Return the (x, y) coordinate for the center point of the cell that contains the specified text.  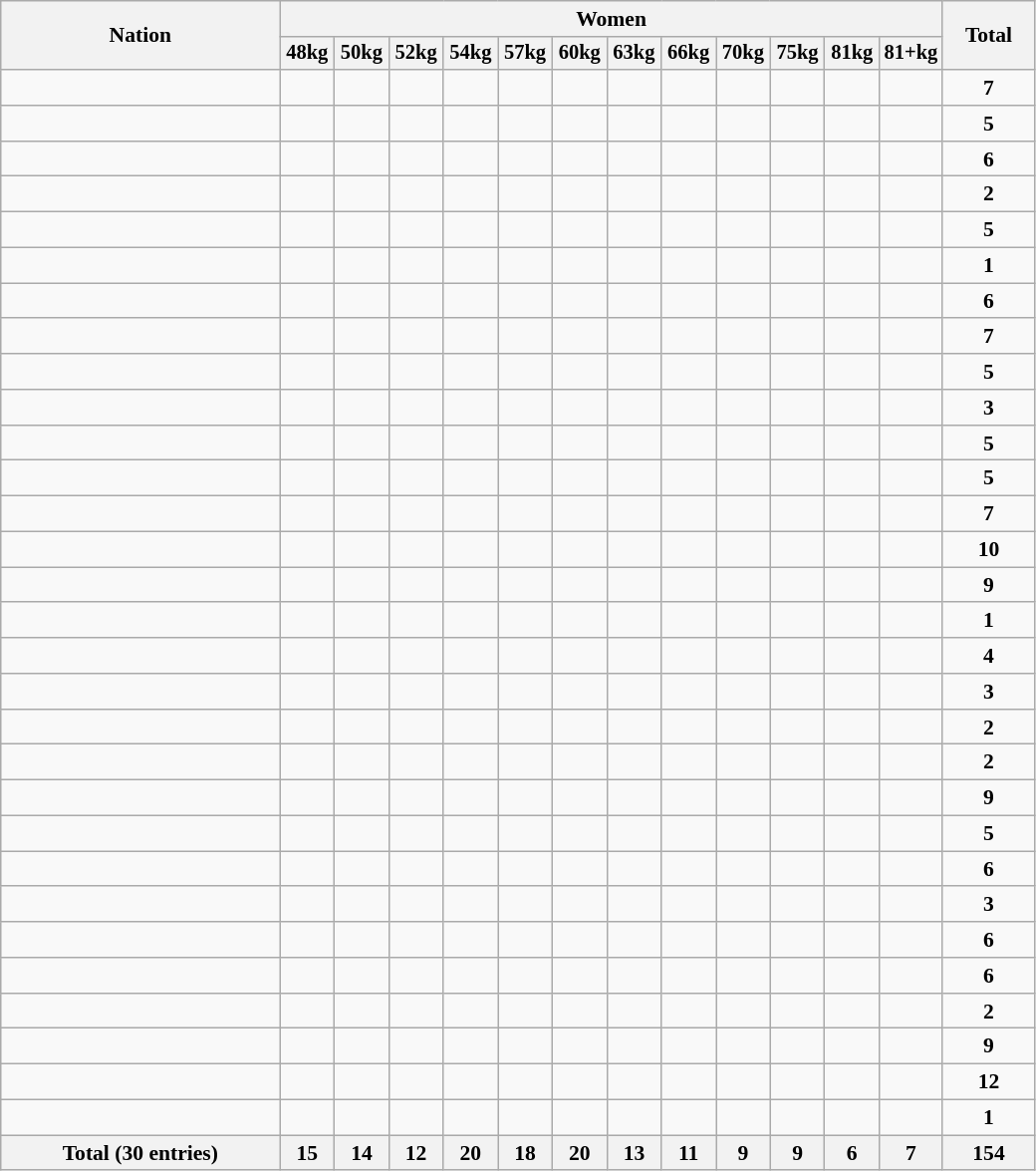
18 (526, 1153)
11 (689, 1153)
Total (988, 36)
Nation (140, 36)
14 (363, 1153)
81+kg (911, 54)
60kg (580, 54)
13 (634, 1153)
4 (988, 656)
50kg (363, 54)
154 (988, 1153)
10 (988, 550)
Women (612, 19)
Total (30 entries) (140, 1153)
54kg (470, 54)
66kg (689, 54)
15 (307, 1153)
70kg (743, 54)
81kg (853, 54)
63kg (634, 54)
75kg (797, 54)
48kg (307, 54)
57kg (526, 54)
52kg (416, 54)
